Locate the cell with the specified text and output its (x, y) center coordinate. 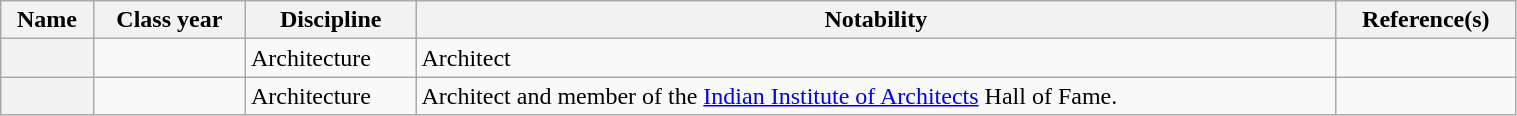
Architect and member of the Indian Institute of Architects Hall of Fame. (876, 96)
Name (47, 20)
Discipline (330, 20)
Reference(s) (1426, 20)
Architect (876, 58)
Class year (169, 20)
Notability (876, 20)
